Extract the [x, y] coordinate from the center of the cell holding the provided text.  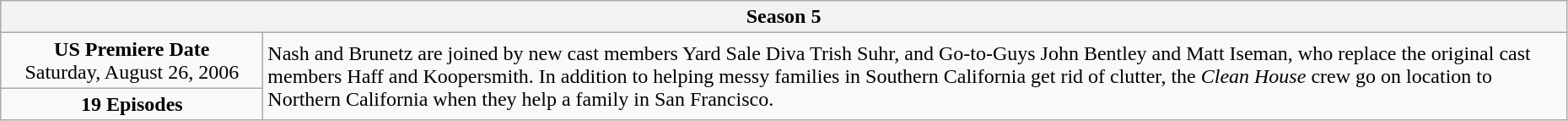
19 Episodes [132, 104]
Season 5 [784, 17]
US Premiere DateSaturday, August 26, 2006 [132, 61]
